Identify which cell holds the provided text, then report its [x, y] central coordinate. 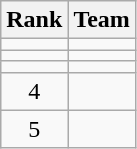
Rank [34, 20]
Team [102, 20]
4 [34, 91]
5 [34, 129]
